Return [X, Y] of the center of cell containing provided text 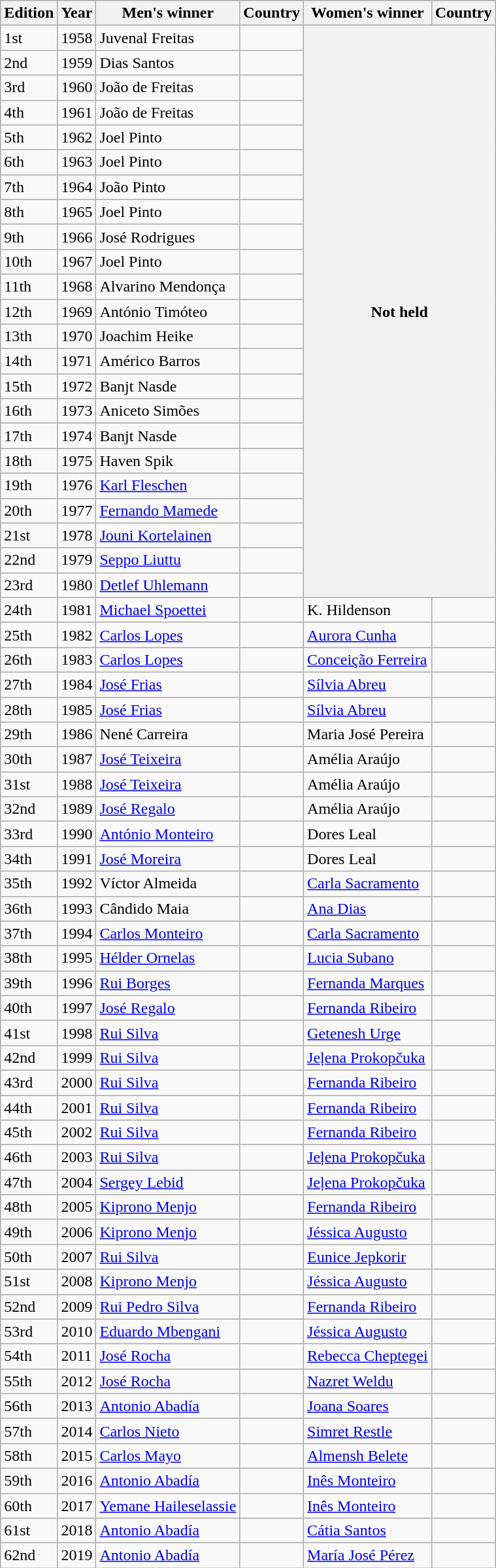
1991 [77, 859]
26th [29, 659]
1961 [77, 112]
1974 [77, 436]
Rui Borges [168, 983]
Yemane Haileselassie [168, 1505]
1977 [77, 510]
42nd [29, 1058]
1996 [77, 983]
2019 [77, 1556]
Rui Pedro Silva [168, 1307]
33rd [29, 834]
Almensh Belete [368, 1456]
27th [29, 684]
Carlos Mayo [168, 1456]
1962 [77, 137]
56th [29, 1406]
1959 [77, 63]
1973 [77, 411]
Cândido Maia [168, 909]
1993 [77, 909]
4th [29, 112]
2001 [77, 1108]
1966 [77, 237]
Américo Barros [168, 361]
1964 [77, 187]
Eunice Jepkorir [368, 1257]
49th [29, 1232]
2007 [77, 1257]
2004 [77, 1182]
2006 [77, 1232]
10th [29, 261]
Nazret Weldu [368, 1381]
Aurora Cunha [368, 635]
Víctor Almeida [168, 884]
21st [29, 535]
11th [29, 286]
1960 [77, 88]
1978 [77, 535]
36th [29, 909]
16th [29, 411]
5th [29, 137]
1983 [77, 659]
Maria José Pereira [368, 735]
Fernanda Marques [368, 983]
1986 [77, 735]
41st [29, 1033]
Juvenal Freitas [168, 38]
44th [29, 1108]
Getenesh Urge [368, 1033]
Joachim Heike [168, 337]
1997 [77, 1008]
Detlef Uhlemann [168, 585]
José Moreira [168, 859]
1987 [77, 759]
Jouni Kortelainen [168, 535]
40th [29, 1008]
62nd [29, 1556]
52nd [29, 1307]
1975 [77, 461]
1992 [77, 884]
Aniceto Simões [168, 411]
2010 [77, 1331]
2008 [77, 1282]
55th [29, 1381]
45th [29, 1133]
25th [29, 635]
1969 [77, 312]
1999 [77, 1058]
2011 [77, 1356]
29th [29, 735]
Lucia Subano [368, 958]
Edition [29, 13]
2016 [77, 1480]
2000 [77, 1082]
Conceição Ferreira [368, 659]
50th [29, 1257]
2014 [77, 1431]
K. Hildenson [368, 610]
Rebecca Cheptegei [368, 1356]
31st [29, 784]
José Rodrigues [168, 237]
3rd [29, 88]
12th [29, 312]
1989 [77, 809]
28th [29, 709]
38th [29, 958]
58th [29, 1456]
1976 [77, 486]
Sergey Lebid [168, 1182]
Year [77, 13]
Karl Fleschen [168, 486]
2009 [77, 1307]
Fernando Mamede [168, 510]
Not held [400, 311]
Hélder Ornelas [168, 958]
Men's winner [168, 13]
51st [29, 1282]
2012 [77, 1381]
2nd [29, 63]
59th [29, 1480]
7th [29, 187]
1994 [77, 933]
Carlos Monteiro [168, 933]
60th [29, 1505]
48th [29, 1207]
1985 [77, 709]
1981 [77, 610]
María José Pérez [368, 1556]
37th [29, 933]
2015 [77, 1456]
30th [29, 759]
1980 [77, 585]
Michael Spoettei [168, 610]
Eduardo Mbengani [168, 1331]
43rd [29, 1082]
15th [29, 386]
Haven Spik [168, 461]
Dias Santos [168, 63]
1984 [77, 684]
1972 [77, 386]
1967 [77, 261]
1970 [77, 337]
1st [29, 38]
1963 [77, 162]
2003 [77, 1158]
1995 [77, 958]
1979 [77, 560]
18th [29, 461]
24th [29, 610]
57th [29, 1431]
1971 [77, 361]
13th [29, 337]
17th [29, 436]
2002 [77, 1133]
Cátia Santos [368, 1531]
2013 [77, 1406]
19th [29, 486]
2018 [77, 1531]
Seppo Liuttu [168, 560]
32nd [29, 809]
Ana Dias [368, 909]
20th [29, 510]
1965 [77, 212]
Simret Restle [368, 1431]
54th [29, 1356]
1998 [77, 1033]
1982 [77, 635]
2005 [77, 1207]
14th [29, 361]
Joana Soares [368, 1406]
6th [29, 162]
1968 [77, 286]
1958 [77, 38]
46th [29, 1158]
1988 [77, 784]
61st [29, 1531]
1990 [77, 834]
Nené Carreira [168, 735]
23rd [29, 585]
João Pinto [168, 187]
8th [29, 212]
22nd [29, 560]
Carlos Nieto [168, 1431]
2017 [77, 1505]
47th [29, 1182]
35th [29, 884]
António Monteiro [168, 834]
Alvarino Mendonça [168, 286]
34th [29, 859]
Women's winner [368, 13]
53rd [29, 1331]
39th [29, 983]
9th [29, 237]
António Timóteo [168, 312]
